Return [X, Y] of the center of cell containing provided text 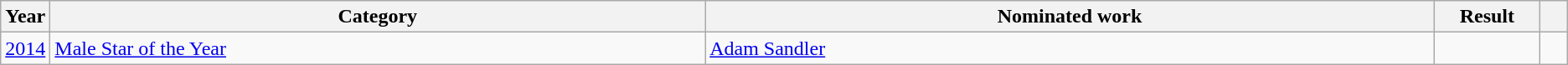
2014 [25, 48]
Result [1487, 17]
Year [25, 17]
Nominated work [1070, 17]
Male Star of the Year [378, 48]
Category [378, 17]
Adam Sandler [1070, 48]
